Extract the (X, Y) coordinate from the center of the cell holding the provided text.  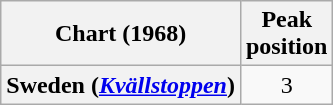
3 (286, 85)
Chart (1968) (121, 34)
Peakposition (286, 34)
Sweden (Kvällstoppen) (121, 85)
